Return the (x, y) coordinate for the center point of the cell that contains the specified text.  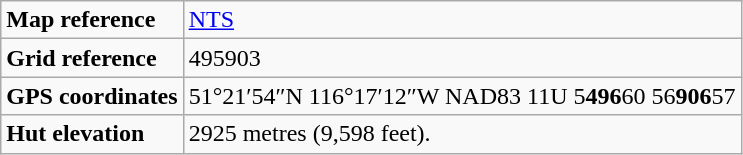
GPS coordinates (92, 96)
51°21′54″N 116°17′12″W NAD83 11U 549660 5690657 (462, 96)
Hut elevation (92, 134)
2925 metres (9,598 feet). (462, 134)
NTS (462, 20)
Grid reference (92, 58)
Map reference (92, 20)
495903 (462, 58)
